Extract the (x, y) coordinate from the center of the cell holding the provided text.  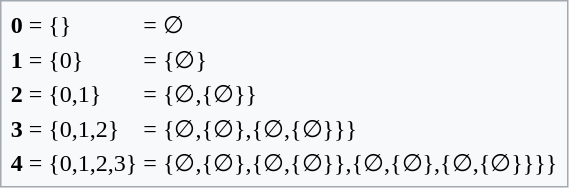
∅ (360, 25)
{0,1,2} (93, 129)
{} (93, 25)
2 (16, 94)
{∅} (360, 60)
0 (16, 25)
{0,1} (93, 94)
4 (16, 163)
{∅,{∅},{∅,{∅}},{∅,{∅},{∅,{∅}}}} (360, 163)
{∅,{∅},{∅,{∅}}} (360, 129)
{∅,{∅}} (360, 94)
{0} (93, 60)
3 (16, 129)
{0,1,2,3} (93, 163)
1 (16, 60)
